Determine the (x, y) coordinate at the center of the cell enclosing the given text.  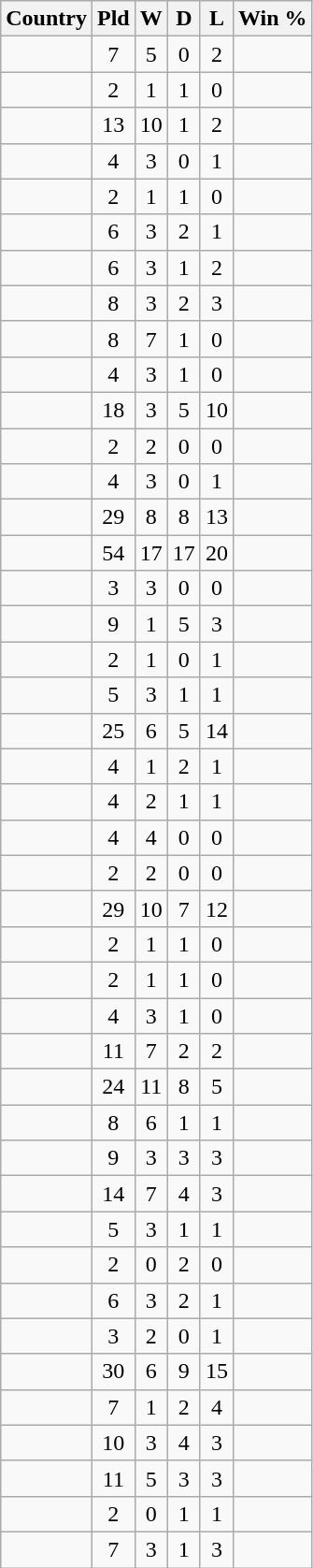
54 (113, 553)
24 (113, 1087)
12 (217, 908)
Pld (113, 19)
25 (113, 731)
30 (113, 1372)
W (151, 19)
L (217, 19)
D (183, 19)
20 (217, 553)
15 (217, 1372)
Country (47, 19)
18 (113, 410)
Win % (273, 19)
